Find where the given text appears and provide that cell's center as (X, Y) coordinate. 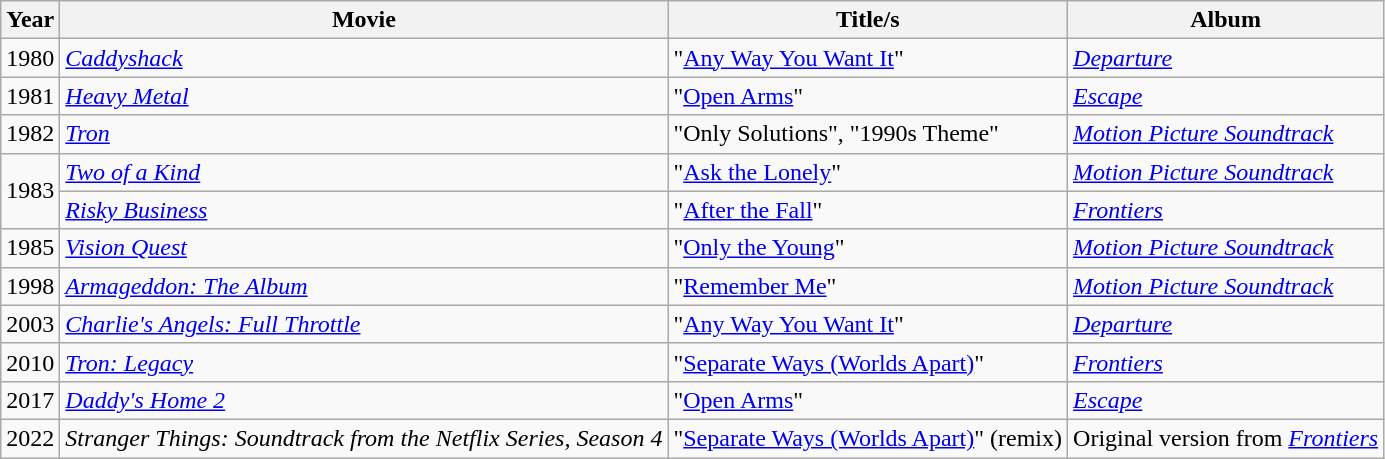
Album (1226, 20)
"Ask the Lonely" (868, 172)
Movie (364, 20)
"Separate Ways (Worlds Apart)" (868, 362)
Armageddon: The Album (364, 286)
Daddy's Home 2 (364, 400)
Stranger Things: Soundtrack from the Netflix Series, Season 4 (364, 438)
1980 (30, 58)
1998 (30, 286)
Caddyshack (364, 58)
Tron (364, 134)
"After the Fall" (868, 210)
1981 (30, 96)
1983 (30, 191)
Title/s (868, 20)
"Remember Me" (868, 286)
"Separate Ways (Worlds Apart)" (remix) (868, 438)
Original version from Frontiers (1226, 438)
1982 (30, 134)
1985 (30, 248)
2017 (30, 400)
Tron: Legacy (364, 362)
Vision Quest (364, 248)
Year (30, 20)
"Only Solutions", "1990s Theme" (868, 134)
Heavy Metal (364, 96)
2003 (30, 324)
Charlie's Angels: Full Throttle (364, 324)
Two of a Kind (364, 172)
2022 (30, 438)
2010 (30, 362)
Risky Business (364, 210)
"Only the Young" (868, 248)
